For the text-containing cell, return its midpoint in [x, y] coordinate format. 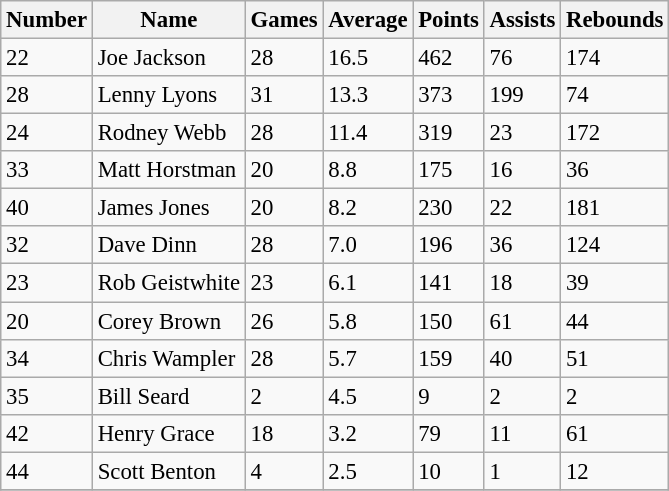
7.0 [368, 245]
Bill Seard [168, 396]
33 [47, 170]
Name [168, 20]
Matt Horstman [168, 170]
34 [47, 358]
9 [448, 396]
James Jones [168, 208]
Corey Brown [168, 321]
51 [615, 358]
Joe Jackson [168, 58]
141 [448, 283]
16.5 [368, 58]
181 [615, 208]
172 [615, 133]
124 [615, 245]
Scott Benton [168, 471]
373 [448, 95]
159 [448, 358]
6.1 [368, 283]
13.3 [368, 95]
Rodney Webb [168, 133]
10 [448, 471]
1 [522, 471]
230 [448, 208]
16 [522, 170]
4.5 [368, 396]
199 [522, 95]
5.7 [368, 358]
319 [448, 133]
Average [368, 20]
74 [615, 95]
8.2 [368, 208]
Number [47, 20]
150 [448, 321]
12 [615, 471]
Chris Wampler [168, 358]
31 [284, 95]
Rob Geistwhite [168, 283]
174 [615, 58]
79 [448, 433]
4 [284, 471]
76 [522, 58]
42 [47, 433]
Points [448, 20]
Rebounds [615, 20]
11 [522, 433]
39 [615, 283]
3.2 [368, 433]
Lenny Lyons [168, 95]
Henry Grace [168, 433]
Dave Dinn [168, 245]
196 [448, 245]
32 [47, 245]
8.8 [368, 170]
Games [284, 20]
5.8 [368, 321]
175 [448, 170]
Assists [522, 20]
35 [47, 396]
26 [284, 321]
24 [47, 133]
2.5 [368, 471]
11.4 [368, 133]
462 [448, 58]
